From the cell containing the given text, extract its center point as (X, Y) coordinate. 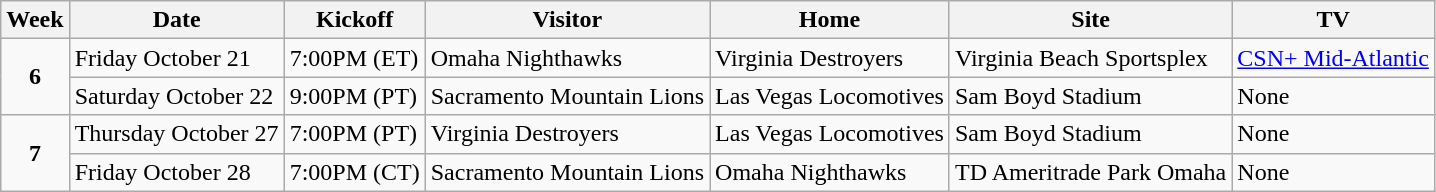
CSN+ Mid-Atlantic (1334, 58)
Home (830, 20)
7:00PM (ET) (354, 58)
Visitor (567, 20)
Thursday October 27 (176, 134)
7:00PM (PT) (354, 134)
TV (1334, 20)
7 (35, 153)
7:00PM (CT) (354, 172)
Kickoff (354, 20)
6 (35, 77)
Site (1090, 20)
Date (176, 20)
9:00PM (PT) (354, 96)
Saturday October 22 (176, 96)
Week (35, 20)
Virginia Beach Sportsplex (1090, 58)
Friday October 28 (176, 172)
Friday October 21 (176, 58)
TD Ameritrade Park Omaha (1090, 172)
